Find where the given text appears and provide that cell's center as (X, Y) coordinate. 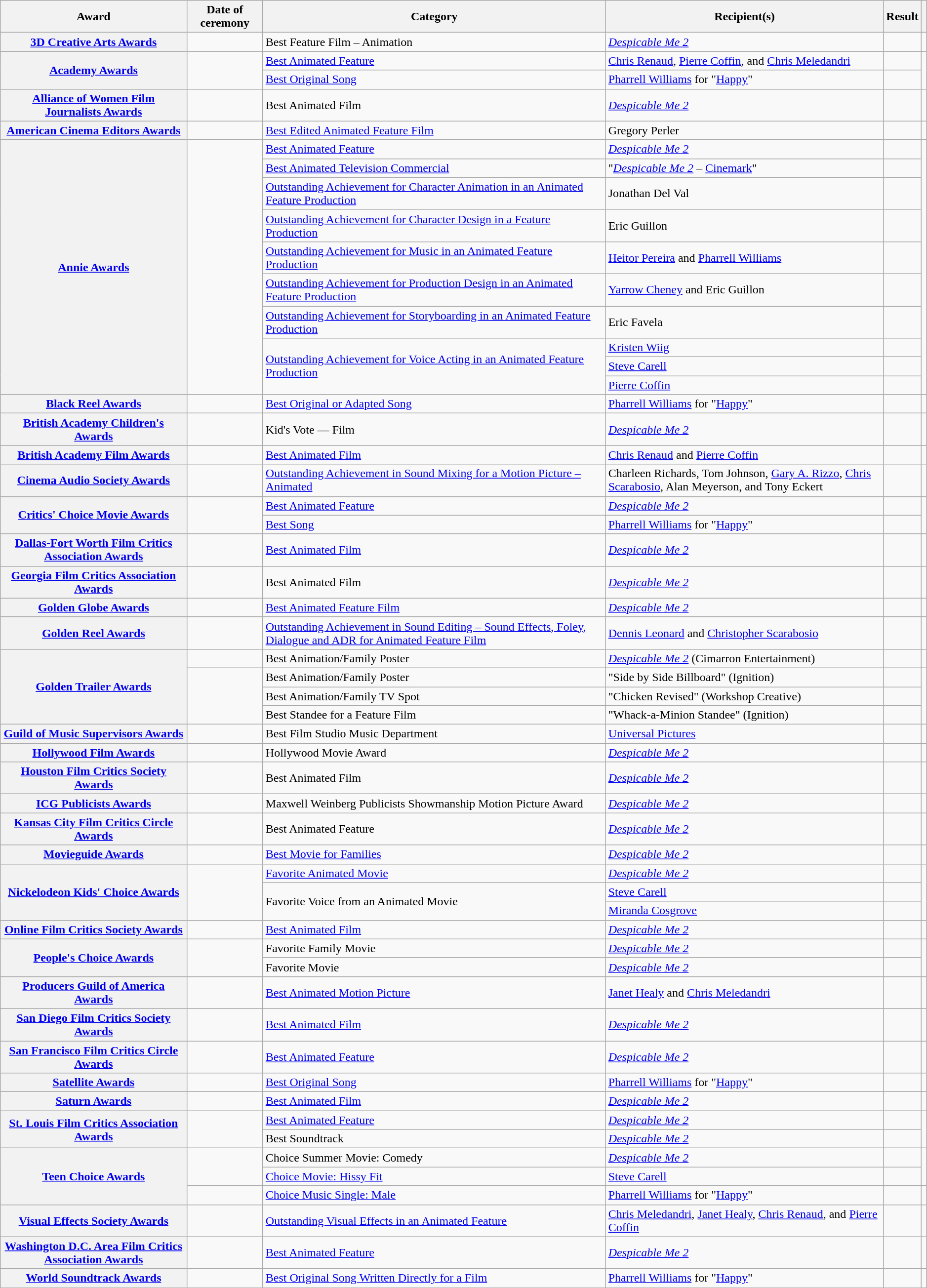
Yarrow Cheney and Eric Guillon (745, 289)
Best Original Song Written Directly for a Film (434, 1278)
Outstanding Achievement for Character Design in a Feature Production (434, 225)
St. Louis Film Critics Association Awards (94, 1129)
American Cinema Editors Awards (94, 130)
Janet Healy and Chris Meledandri (745, 993)
Best Animation/Family TV Spot (434, 696)
Outstanding Achievement for Production Design in an Animated Feature Production (434, 289)
San Diego Film Critics Society Awards (94, 1024)
Award (94, 17)
Favorite Movie (434, 967)
Hollywood Movie Award (434, 753)
Houston Film Critics Society Awards (94, 778)
Nickelodeon Kids' Choice Awards (94, 892)
Outstanding Achievement in Sound Editing – Sound Effects, Foley, Dialogue and ADR for Animated Feature Film (434, 633)
Kansas City Film Critics Circle Awards (94, 829)
Outstanding Achievement for Voice Acting in an Animated Feature Production (434, 366)
Jonathan Del Val (745, 194)
Outstanding Achievement for Music in an Animated Feature Production (434, 258)
Outstanding Achievement in Sound Mixing for a Motion Picture – Animated (434, 480)
Online Film Critics Society Awards (94, 929)
Golden Reel Awards (94, 633)
Visual Effects Society Awards (94, 1221)
Producers Guild of America Awards (94, 993)
Outstanding Achievement for Storyboarding in an Animated Feature Production (434, 322)
Best Film Studio Music Department (434, 734)
Washington D.C. Area Film Critics Association Awards (94, 1252)
Best Song (434, 524)
Favorite Voice from an Animated Movie (434, 901)
Movieguide Awards (94, 854)
Gregory Perler (745, 130)
Outstanding Visual Effects in an Animated Feature (434, 1221)
Pierre Coffin (745, 385)
Date of ceremony (225, 17)
Teen Choice Awards (94, 1176)
Golden Globe Awards (94, 607)
Best Animated Motion Picture (434, 993)
Guild of Music Supervisors Awards (94, 734)
"Despicable Me 2 – Cinemark" (745, 168)
Best Movie for Families (434, 854)
Despicable Me 2 (Cimarron Entertainment) (745, 658)
Choice Summer Movie: Comedy (434, 1158)
Georgia Film Critics Association Awards (94, 582)
Eric Guillon (745, 225)
Favorite Family Movie (434, 948)
Dallas-Fort Worth Film Critics Association Awards (94, 550)
Hollywood Film Awards (94, 753)
Result (902, 17)
Black Reel Awards (94, 404)
Golden Trailer Awards (94, 686)
Best Animated Television Commercial (434, 168)
British Academy Film Awards (94, 455)
San Francisco Film Critics Circle Awards (94, 1057)
Kid's Vote — Film (434, 430)
Choice Movie: Hissy Fit (434, 1176)
Choice Music Single: Male (434, 1195)
Chris Renaud, Pierre Coffin, and Chris Meledandri (745, 61)
Alliance of Women Film Journalists Awards (94, 105)
"Chicken Revised" (Workshop Creative) (745, 696)
Chris Renaud and Pierre Coffin (745, 455)
Kristen Wiig (745, 348)
Favorite Animated Movie (434, 873)
Dennis Leonard and Christopher Scarabosio (745, 633)
Category (434, 17)
Saturn Awards (94, 1101)
"Whack-a-Minion Standee" (Ignition) (745, 715)
3D Creative Arts Awards (94, 42)
Cinema Audio Society Awards (94, 480)
People's Choice Awards (94, 958)
Outstanding Achievement for Character Animation in an Animated Feature Production (434, 194)
Best Edited Animated Feature Film (434, 130)
Best Feature Film – Animation (434, 42)
World Soundtrack Awards (94, 1278)
Maxwell Weinberg Publicists Showmanship Motion Picture Award (434, 804)
Best Standee for a Feature Film (434, 715)
Miranda Cosgrove (745, 911)
Satellite Awards (94, 1083)
"Side by Side Billboard" (Ignition) (745, 677)
Eric Favela (745, 322)
ICG Publicists Awards (94, 804)
Annie Awards (94, 267)
Critics' Choice Movie Awards (94, 515)
Universal Pictures (745, 734)
Academy Awards (94, 70)
Chris Meledandri, Janet Healy, Chris Renaud, and Pierre Coffin (745, 1221)
Best Animated Feature Film (434, 607)
Best Soundtrack (434, 1139)
Heitor Pereira and Pharrell Williams (745, 258)
Best Original or Adapted Song (434, 404)
Recipient(s) (745, 17)
Charleen Richards, Tom Johnson, Gary A. Rizzo, Chris Scarabosio, Alan Meyerson, and Tony Eckert (745, 480)
British Academy Children's Awards (94, 430)
